Identify which cell holds the provided text, then report its (x, y) central coordinate. 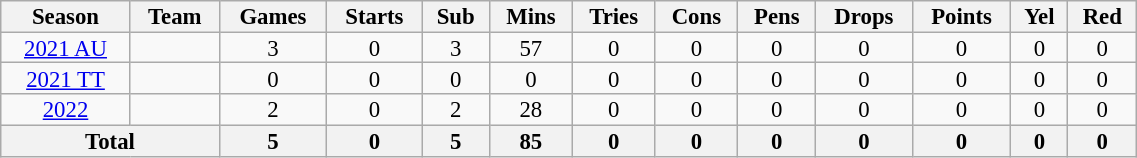
Total (110, 140)
Red (1102, 16)
Points (962, 16)
Drops (864, 16)
2021 TT (66, 78)
Pens (777, 16)
Cons (696, 16)
2021 AU (66, 48)
2022 (66, 110)
Season (66, 16)
57 (530, 48)
Mins (530, 16)
28 (530, 110)
Games (273, 16)
85 (530, 140)
Yel (1040, 16)
Sub (456, 16)
Team (174, 16)
Starts (374, 16)
Tries (613, 16)
